Return (x, y) of the center of cell containing provided text 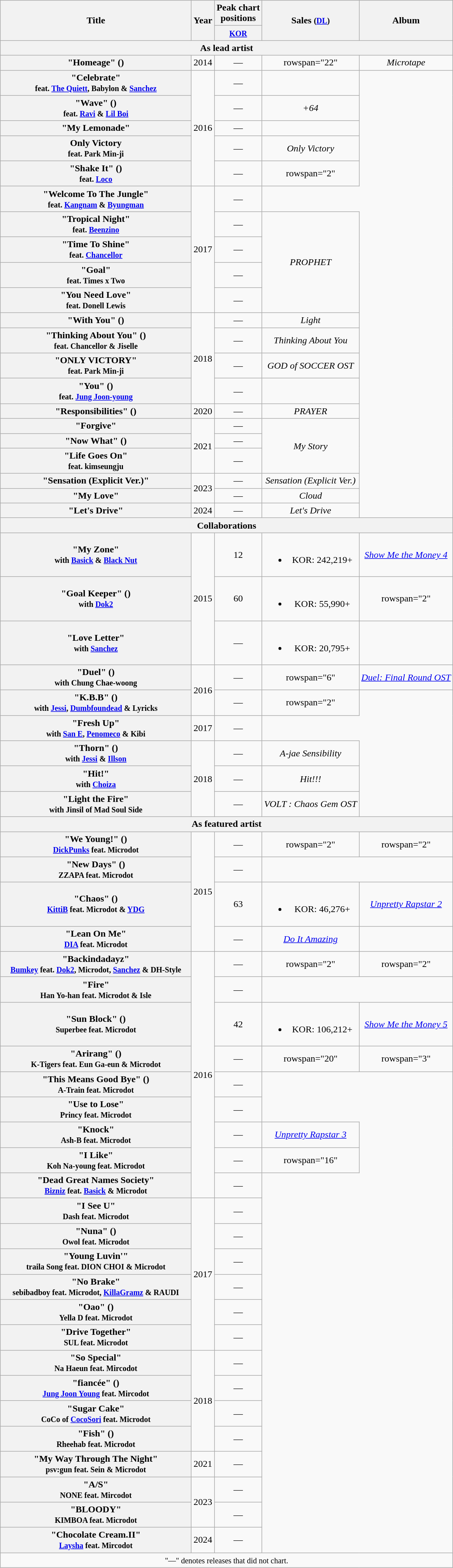
rowspan="6" (311, 677)
"K.B.B" () with Jessi, Dumbfoundead & Lyricks (96, 703)
"fiancée" ()Jung Joon Young feat. Mircodot (96, 1388)
rowspan="20" (311, 1059)
Sensation (Explicit Ver.) (311, 481)
"I See U" Dash feat. Microdot (96, 1211)
A-jae Sensibility (311, 754)
KOR: 46,276+ (311, 904)
Only Victory feat. Park Min-ji (96, 148)
"Let's Drive" (96, 510)
"My Zone" with Basick & Black Nut (96, 554)
"I Like" Koh Na-young feat. Microdot (96, 1160)
"Knock" Ash-B feat. Microdot (96, 1135)
"Goal" feat. Times x Two (96, 275)
"Shake It" () feat. Loco (96, 174)
As lead artist (226, 48)
"Light the Fire" with Jinsil of Mad Soul Side (96, 804)
60 (238, 599)
GOD of SOCCER OST (311, 366)
"A/S" NONE feat. Mircodot (96, 1489)
"Young Luvin'" traila Song feat. DION CHOI & Microdot (96, 1261)
"Backindadayz" Bumkey feat. Dok2, Microdot, Sanchez & DH-Style (96, 964)
"You" () feat. Jung Joon-young (96, 391)
"Thinking About You" () feat. Chancellor & Jiselle (96, 340)
rowspan="16" (311, 1160)
Unpretty Rapstar 3 (311, 1135)
"My Lemonade" (96, 128)
Show Me the Money 4 (406, 554)
"Time To Shine" feat. Chancellor (96, 249)
"Welcome To The Jungle" feat. Kangnam & Byungman (96, 199)
2020 (203, 411)
"You Need Love" feat. Donell Lewis (96, 301)
"Forgive" (96, 426)
"No Brake" sebibadboy feat. Microdot, KillaGramz & RAUDI (96, 1287)
"Love Letter" with Sanchez (96, 642)
"With You" () (96, 320)
VOLT : Chaos Gem OST (311, 804)
"We Young!" () DickPunks feat. Microdot (96, 844)
"Sensation (Explicit Ver.)" (96, 481)
"Lean On Me" DIA feat. Microdot (96, 939)
Microtape (406, 63)
"Duel" () with Chung Chae-woong (96, 677)
Only Victory (311, 148)
rowspan="3" (406, 1059)
"Fish" ()Rheehab feat. Microdot (96, 1439)
"Wave" () feat. Ravi & Lil Boi (96, 108)
My Story (311, 446)
"Drive Together" SUL feat. Microdot (96, 1338)
"Sun Block" () Superbee feat. Microdot (96, 1024)
Cloud (311, 496)
"Chaos" () KittiB feat. Microdot & YDG (96, 904)
"BLOODY" KIMBOA feat. Microdot (96, 1515)
Peak chart positions (238, 13)
Light (311, 320)
"Goal Keeper" () with Dok2 (96, 599)
Collaborations (226, 525)
rowspan="22" (311, 63)
"Sugar Cake" CoCo of CocoSori feat. Microdot (96, 1413)
"Tropical Night" feat. Beenzino (96, 224)
"Hit!" with Choiza (96, 779)
"ONLY VICTORY" feat. Park Min-ji (96, 366)
"Oao" () Yella D feat. Microdot (96, 1312)
"New Days" () ZZAPA feat. Microdot (96, 870)
Show Me the Money 5 (406, 1024)
Year (203, 20)
Duel: Final Round OST (406, 677)
"Responsibilities" () (96, 411)
PROPHET (311, 262)
Album (406, 20)
KOR: 55,990+ (311, 599)
"Dead Great Names Society" Bizniz feat. Basick & Microdot (96, 1186)
"So Special" Na Haeun feat. Mircodot (96, 1362)
12 (238, 554)
KOR: 242,219+ (311, 554)
"Thorn" () with Jessi & Illson (96, 754)
As featured artist (226, 824)
42 (238, 1024)
"Homeage" () (96, 63)
"Life Goes On" feat. kimseungju (96, 461)
"—" denotes releases that did not chart. (226, 1560)
Let's Drive (311, 510)
"Fresh Up" with San E, Penomeco & Kibi (96, 728)
"Arirang" () K-Tigers feat. Eun Ga-eun & Microdot (96, 1059)
"Now What" () (96, 441)
"Celebrate" feat. The Quiett, Babylon & Sanchez (96, 83)
Unpretty Rapstar 2 (406, 904)
"Chocolate Cream.II"Laysha feat. Mircodot (96, 1540)
Do It Amazing (311, 939)
Title (96, 20)
Sales (DL) (311, 20)
PRAYER (311, 411)
"This Means Good Bye" () A-Train feat. Microdot (96, 1084)
KOR (238, 33)
Hit!!! (311, 779)
KOR: 20,795+ (311, 642)
Thinking About You (311, 340)
KOR: 106,212+ (311, 1024)
"Use to Lose" Princy feat. Microdot (96, 1109)
2014 (203, 63)
"Nuna" () Owol feat. Microdot (96, 1236)
"My Way Through The Night" psv:gun feat. Sein & Microdot (96, 1464)
"Fire" Han Yo-han feat. Microdot & Isle (96, 990)
"My Love" (96, 496)
63 (238, 904)
+64 (311, 108)
